Determine the (x, y) coordinate at the center of the cell enclosing the given text.  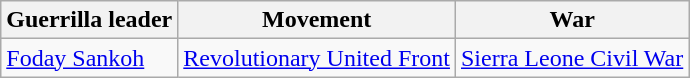
Revolutionary United Front (317, 58)
War (572, 20)
Foday Sankoh (90, 58)
Guerrilla leader (90, 20)
Movement (317, 20)
Sierra Leone Civil War (572, 58)
